Pinpoint the cell where the given text exists, returning its (x, y) midpoint coordinate. 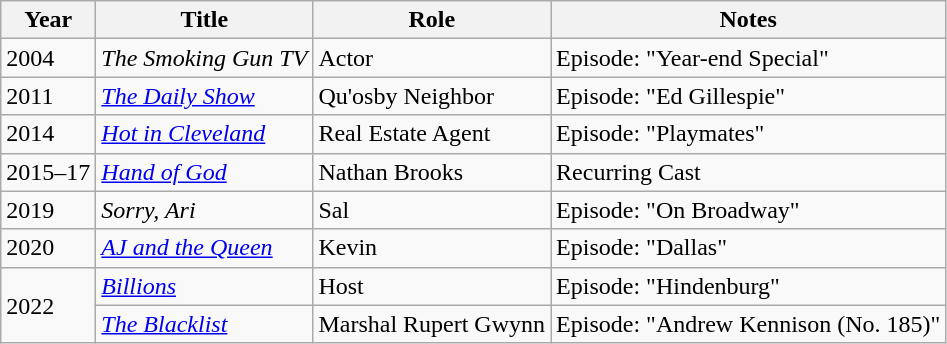
Recurring Cast (748, 172)
Episode: "Playmates" (748, 134)
2014 (48, 134)
2022 (48, 305)
Sal (432, 210)
Title (204, 20)
Episode: "Ed Gillespie" (748, 96)
The Daily Show (204, 96)
Episode: "Dallas" (748, 248)
2015–17 (48, 172)
AJ and the Queen (204, 248)
Hand of God (204, 172)
Episode: "Andrew Kennison (No. 185)" (748, 324)
Notes (748, 20)
Episode: "Year-end Special" (748, 58)
Host (432, 286)
Qu'osby Neighbor (432, 96)
Year (48, 20)
Kevin (432, 248)
The Blacklist (204, 324)
2019 (48, 210)
Marshal Rupert Gwynn (432, 324)
Billions (204, 286)
Actor (432, 58)
Episode: "On Broadway" (748, 210)
Role (432, 20)
Real Estate Agent (432, 134)
Hot in Cleveland (204, 134)
2020 (48, 248)
2011 (48, 96)
Episode: "Hindenburg" (748, 286)
2004 (48, 58)
The Smoking Gun TV (204, 58)
Sorry, Ari (204, 210)
Nathan Brooks (432, 172)
